Return the (x, y) coordinate for the center point of the cell that contains the specified text.  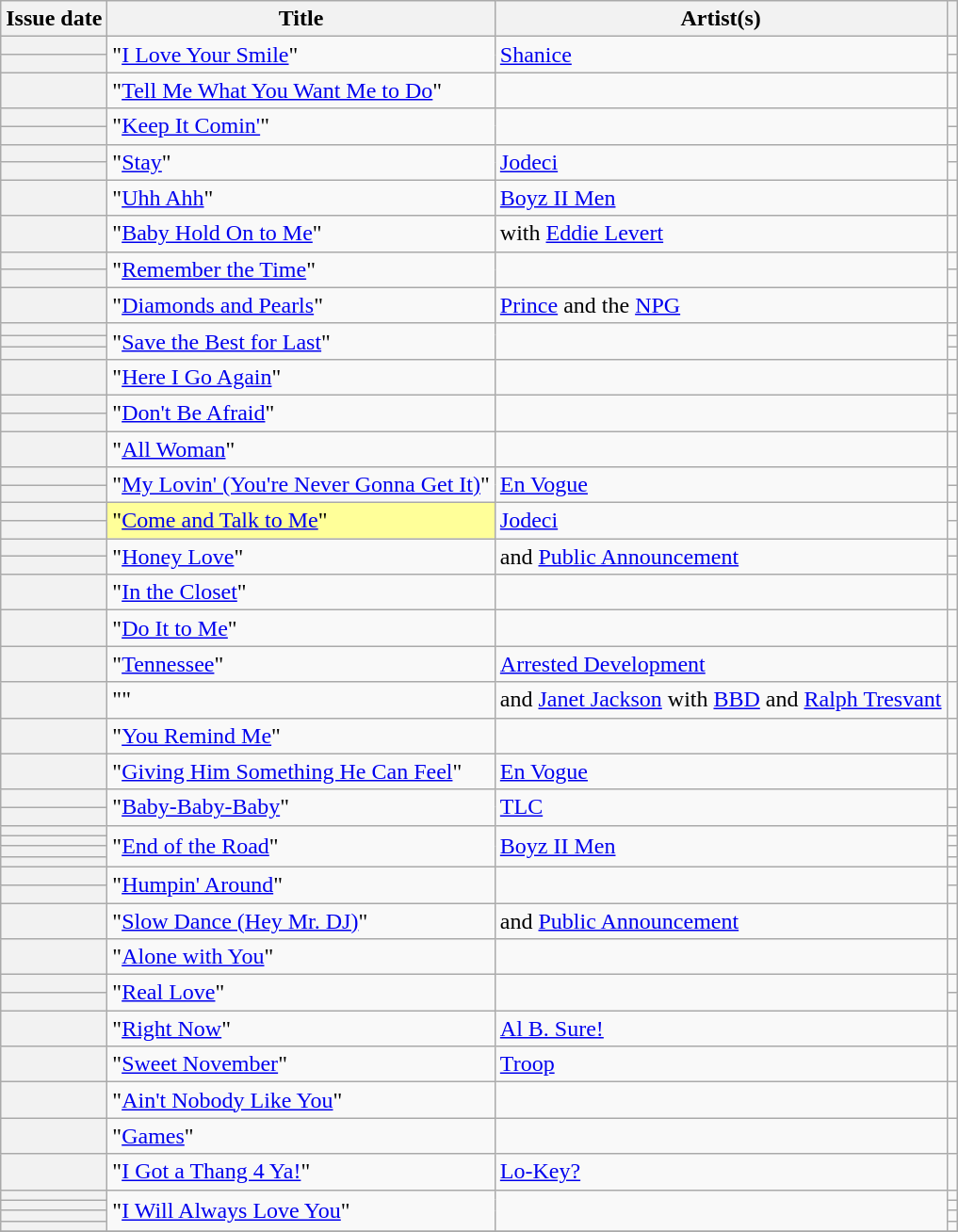
Al B. Sure! (721, 1029)
Shanice (721, 55)
Artist(s) (721, 19)
"Sweet November" (301, 1064)
"Come and Talk to Me" (301, 521)
"Remember the Time" (301, 269)
Issue date (55, 19)
Lo-Key? (721, 1172)
"Games" (301, 1136)
"Keep It Comin'" (301, 126)
"Giving Him Something He Can Feel" (301, 771)
"Honey Love" (301, 557)
"I Got a Thang 4 Ya!" (301, 1172)
"Stay" (301, 162)
"Uhh Ahh" (301, 198)
"Humpin' Around" (301, 884)
"Baby Hold On to Me" (301, 234)
"Baby-Baby-Baby" (301, 807)
"" (301, 700)
"Tell Me What You Want Me to Do" (301, 90)
"Tennessee" (301, 664)
"Real Love" (301, 993)
"I Love Your Smile" (301, 55)
"You Remind Me" (301, 736)
"Save the Best for Last" (301, 341)
"Ain't Nobody Like You" (301, 1100)
"Diamonds and Pearls" (301, 305)
"Alone with You" (301, 957)
"In the Closet" (301, 592)
"Do It to Me" (301, 628)
with Eddie Levert (721, 234)
TLC (721, 807)
Prince and the NPG (721, 305)
"Right Now" (301, 1029)
"My Lovin' (You're Never Gonna Get It)" (301, 485)
"Here I Go Again" (301, 377)
"End of the Road" (301, 846)
Troop (721, 1064)
and Janet Jackson with BBD and Ralph Tresvant (721, 700)
"Don't Be Afraid" (301, 413)
"All Woman" (301, 449)
"Slow Dance (Hey Mr. DJ)" (301, 920)
"I Will Always Love You" (301, 1210)
Arrested Development (721, 664)
Title (301, 19)
